Scan for the cell matching the given text and deliver its [x, y] coordinate at center. 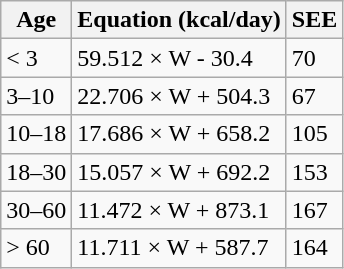
164 [314, 248]
70 [314, 58]
105 [314, 134]
10–18 [36, 134]
22.706 × W + 504.3 [179, 96]
> 60 [36, 248]
59.512 × W - 30.4 [179, 58]
Equation (kcal/day) [179, 20]
11.711 × W + 587.7 [179, 248]
Age [36, 20]
< 3 [36, 58]
67 [314, 96]
17.686 × W + 658.2 [179, 134]
30–60 [36, 210]
11.472 × W + 873.1 [179, 210]
18–30 [36, 172]
3–10 [36, 96]
167 [314, 210]
15.057 × W + 692.2 [179, 172]
153 [314, 172]
SEE [314, 20]
